Pinpoint the cell where the given text exists, returning its [x, y] midpoint coordinate. 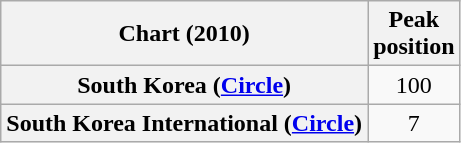
Chart (2010) [184, 34]
South Korea International (Circle) [184, 123]
100 [414, 85]
South Korea (Circle) [184, 85]
7 [414, 123]
Peakposition [414, 34]
